Capture the cell that displays the provided text and extract its (X, Y) central coordinate. 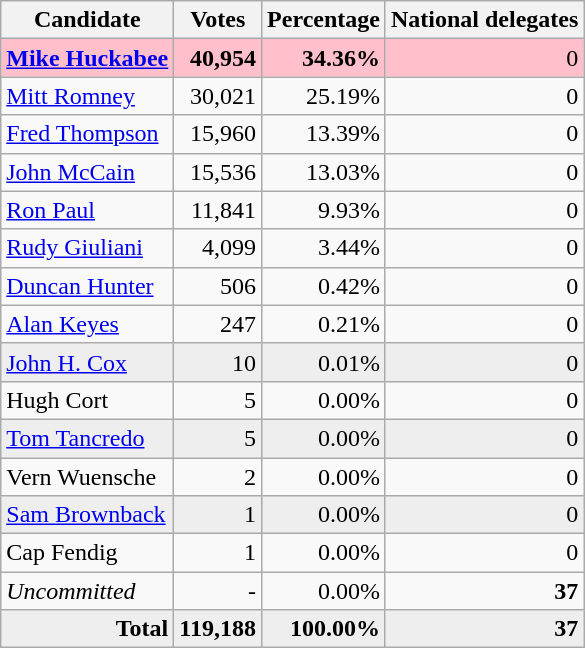
34.36% (324, 58)
Ron Paul (88, 210)
15,536 (218, 172)
Rudy Giuliani (88, 248)
Cap Fendig (88, 553)
3.44% (324, 248)
15,960 (218, 134)
25.19% (324, 96)
Tom Tancredo (88, 438)
11,841 (218, 210)
0.01% (324, 362)
Votes (218, 20)
Mike Huckabee (88, 58)
30,021 (218, 96)
- (218, 591)
National delegates (484, 20)
John H. Cox (88, 362)
9.93% (324, 210)
Vern Wuensche (88, 477)
2 (218, 477)
Candidate (88, 20)
10 (218, 362)
100.00% (324, 629)
Alan Keyes (88, 324)
247 (218, 324)
119,188 (218, 629)
13.39% (324, 134)
4,099 (218, 248)
Duncan Hunter (88, 286)
13.03% (324, 172)
Hugh Cort (88, 400)
0.42% (324, 286)
Sam Brownback (88, 515)
Percentage (324, 20)
Fred Thompson (88, 134)
40,954 (218, 58)
Uncommitted (88, 591)
Total (88, 629)
506 (218, 286)
John McCain (88, 172)
0.21% (324, 324)
Mitt Romney (88, 96)
